Find where the given text appears and provide that cell's center as (X, Y) coordinate. 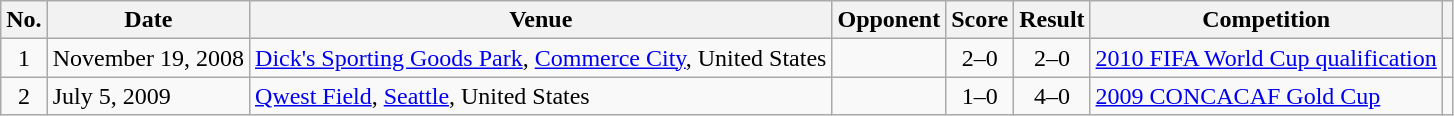
Qwest Field, Seattle, United States (541, 96)
2010 FIFA World Cup qualification (1266, 58)
Venue (541, 20)
No. (24, 20)
Competition (1266, 20)
Dick's Sporting Goods Park, Commerce City, United States (541, 58)
4–0 (1052, 96)
Result (1052, 20)
1–0 (980, 96)
Score (980, 20)
July 5, 2009 (148, 96)
Opponent (889, 20)
Date (148, 20)
1 (24, 58)
2 (24, 96)
2009 CONCACAF Gold Cup (1266, 96)
November 19, 2008 (148, 58)
